Extract the [x, y] coordinate from the center of the cell holding the provided text.  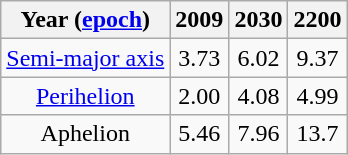
3.73 [200, 58]
9.37 [318, 58]
4.99 [318, 96]
7.96 [258, 134]
Semi-major axis [86, 58]
Aphelion [86, 134]
5.46 [200, 134]
Perihelion [86, 96]
2200 [318, 20]
2030 [258, 20]
2009 [200, 20]
13.7 [318, 134]
4.08 [258, 96]
2.00 [200, 96]
6.02 [258, 58]
Year (epoch) [86, 20]
